Determine the [X, Y] coordinate at the center of the cell enclosing the given text.  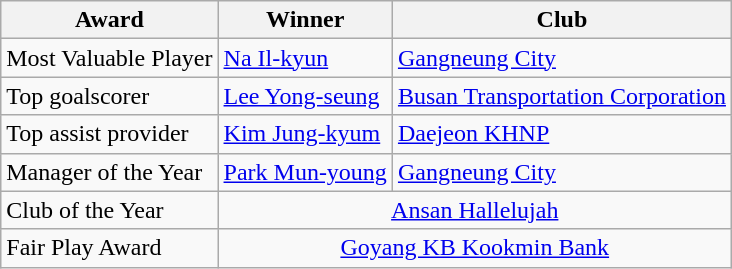
Fair Play Award [110, 248]
Manager of the Year [110, 172]
Top assist provider [110, 134]
Kim Jung-kyum [305, 134]
Most Valuable Player [110, 58]
Busan Transportation Corporation [562, 96]
Na Il-kyun [305, 58]
Top goalscorer [110, 96]
Park Mun-young [305, 172]
Daejeon KHNP [562, 134]
Club [562, 20]
Winner [305, 20]
Goyang KB Kookmin Bank [474, 248]
Club of the Year [110, 210]
Lee Yong-seung [305, 96]
Award [110, 20]
Ansan Hallelujah [474, 210]
